Pinpoint the cell where the given text exists, returning its [x, y] midpoint coordinate. 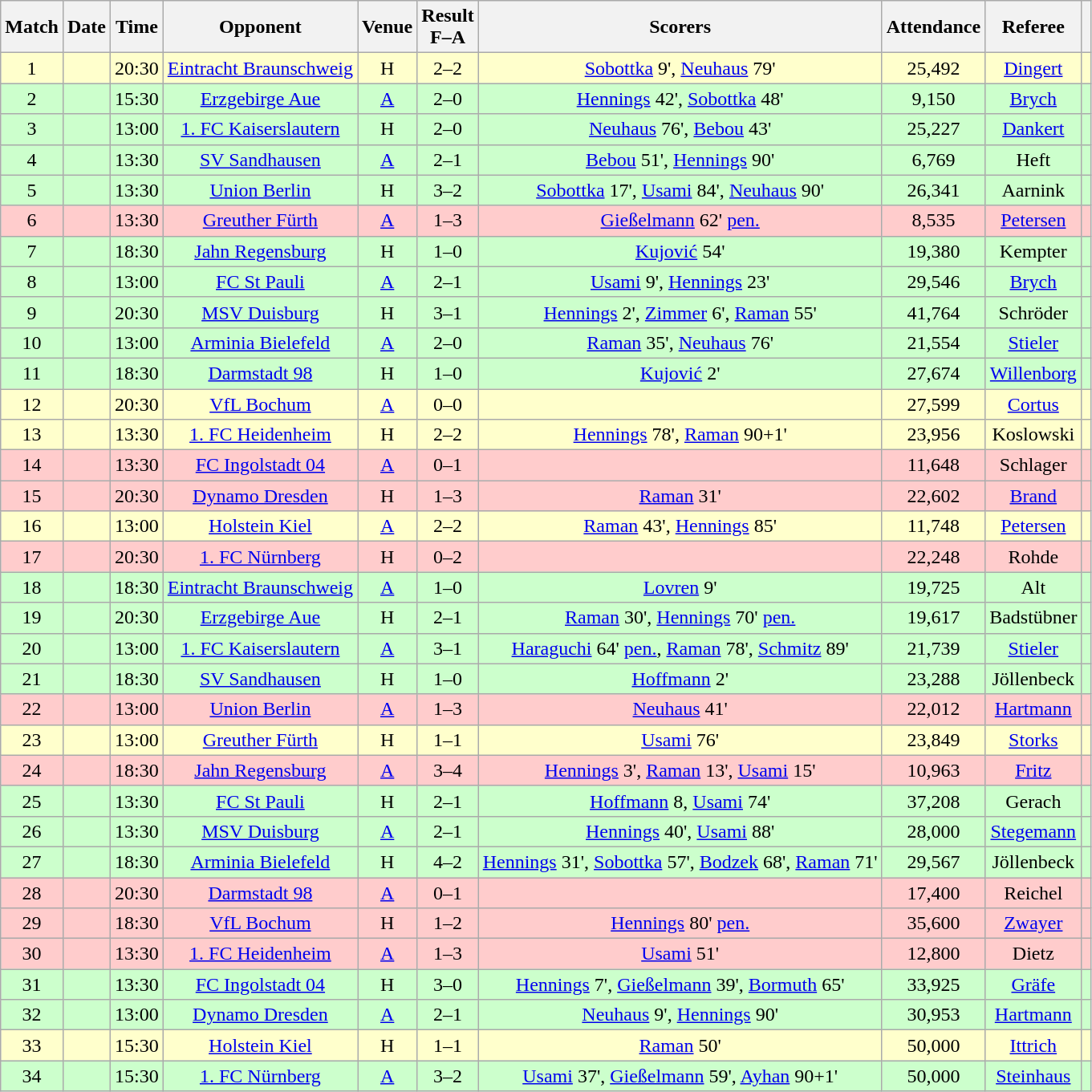
29 [32, 924]
Fritz [1033, 770]
Usami 37', Gießelmann 59', Ayhan 90+1' [680, 1076]
31 [32, 984]
Brand [1033, 496]
12,800 [933, 954]
Dietz [1033, 954]
Kujović 2' [680, 373]
19 [32, 618]
Bebou 51', Hennings 90' [680, 160]
Aarnink [1033, 190]
9,150 [933, 99]
Sobottka 17', Usami 84', Neuhaus 90' [680, 190]
19,617 [933, 618]
Time [137, 27]
Hennings 80' pen. [680, 924]
Hennings 7', Gießelmann 39', Bormuth 65' [680, 984]
Heft [1033, 160]
0–2 [448, 557]
26,341 [933, 190]
23,288 [933, 679]
3–0 [448, 984]
22 [32, 709]
1 [32, 68]
Haraguchi 64' pen., Raman 78', Schmitz 89' [680, 648]
11,748 [933, 526]
16 [32, 526]
22,602 [933, 496]
23,956 [933, 435]
Gerach [1033, 801]
Schröder [1033, 312]
12 [32, 404]
Raman 35', Neuhaus 76' [680, 343]
8,535 [933, 221]
Reichel [1033, 893]
17,400 [933, 893]
Kempter [1033, 251]
19,725 [933, 587]
Lovren 9' [680, 587]
Gießelmann 62' pen. [680, 221]
Hennings 42', Sobottka 48' [680, 99]
Hennings 3', Raman 13', Usami 15' [680, 770]
14 [32, 465]
Schlager [1033, 465]
Hennings 2', Zimmer 6', Raman 55' [680, 312]
22,012 [933, 709]
Neuhaus 9', Hennings 90' [680, 1015]
Stegemann [1033, 831]
41,764 [933, 312]
25,492 [933, 68]
Willenborg [1033, 373]
Raman 50' [680, 1045]
5 [32, 190]
Venue [388, 27]
33 [32, 1045]
3 [32, 129]
8 [32, 282]
Hoffmann 2' [680, 679]
34 [32, 1076]
Date [87, 27]
Rohde [1033, 557]
18 [32, 587]
28 [32, 893]
Scorers [680, 27]
Dingert [1033, 68]
35,600 [933, 924]
30,953 [933, 1015]
11,648 [933, 465]
10 [32, 343]
Raman 30', Hennings 70' pen. [680, 618]
37,208 [933, 801]
Usami 51' [680, 954]
Usami 9', Hennings 23' [680, 282]
Cortus [1033, 404]
2 [32, 99]
23 [32, 740]
Opponent [260, 27]
10,963 [933, 770]
6,769 [933, 160]
4 [32, 160]
Hennings 78', Raman 90+1' [680, 435]
32 [32, 1015]
0–0 [448, 404]
Referee [1033, 27]
Neuhaus 41' [680, 709]
6 [32, 221]
7 [32, 251]
30 [32, 954]
26 [32, 831]
27,674 [933, 373]
Hennings 40', Usami 88' [680, 831]
Raman 31' [680, 496]
27 [32, 862]
Sobottka 9', Neuhaus 79' [680, 68]
29,567 [933, 862]
25 [32, 801]
Badstübner [1033, 618]
11 [32, 373]
9 [32, 312]
28,000 [933, 831]
22,248 [933, 557]
Raman 43', Hennings 85' [680, 526]
ResultF–A [448, 27]
24 [32, 770]
1–2 [448, 924]
Ittrich [1033, 1045]
Gräfe [1033, 984]
Attendance [933, 27]
21,739 [933, 648]
Koslowski [1033, 435]
Neuhaus 76', Bebou 43' [680, 129]
Steinhaus [1033, 1076]
4–2 [448, 862]
Usami 76' [680, 740]
19,380 [933, 251]
Storks [1033, 740]
21,554 [933, 343]
Match [32, 27]
Dankert [1033, 129]
Zwayer [1033, 924]
3–4 [448, 770]
Hennings 31', Sobottka 57', Bodzek 68', Raman 71' [680, 862]
Hoffmann 8, Usami 74' [680, 801]
20 [32, 648]
Kujović 54' [680, 251]
21 [32, 679]
29,546 [933, 282]
Alt [1033, 587]
27,599 [933, 404]
33,925 [933, 984]
15 [32, 496]
23,849 [933, 740]
13 [32, 435]
17 [32, 557]
25,227 [933, 129]
